Return (X, Y) of the center of cell containing provided text 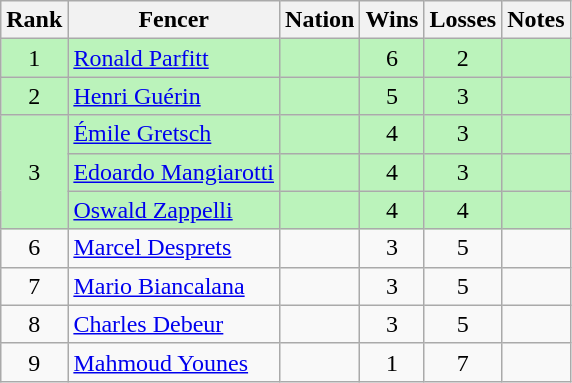
8 (34, 324)
Notes (536, 20)
9 (34, 362)
Charles Debeur (174, 324)
Mario Biancalana (174, 286)
Marcel Desprets (174, 248)
Oswald Zappelli (174, 210)
Émile Gretsch (174, 134)
Edoardo Mangiarotti (174, 172)
Ronald Parfitt (174, 58)
Fencer (174, 20)
Wins (392, 20)
Mahmoud Younes (174, 362)
Losses (463, 20)
Nation (320, 20)
Henri Guérin (174, 96)
Rank (34, 20)
